Return [x, y] of the center of cell containing provided text 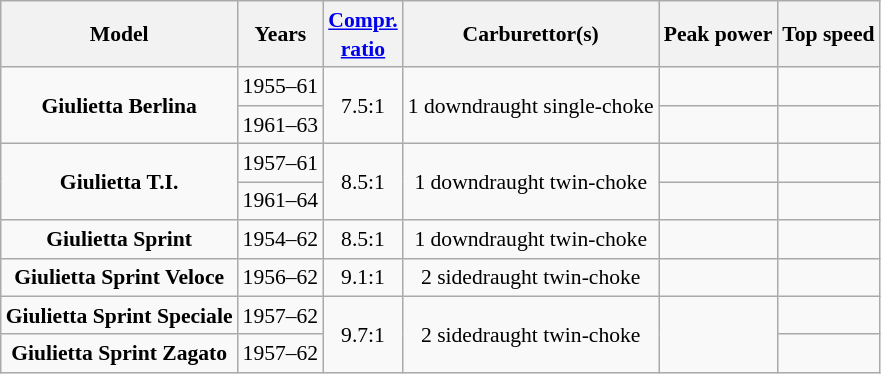
Years [281, 34]
1 downdraught single-choke [531, 105]
1961–63 [281, 125]
1957–61 [281, 163]
Giulietta Sprint Veloce [120, 277]
9.1:1 [363, 277]
Carburettor(s) [531, 34]
Compr.ratio [363, 34]
1954–62 [281, 239]
Giulietta Sprint Speciale [120, 316]
1955–61 [281, 86]
Giulietta Sprint [120, 239]
Peak power [718, 34]
1961–64 [281, 201]
Top speed [828, 34]
Giulietta Sprint Zagato [120, 354]
Model [120, 34]
Giulietta T.I. [120, 182]
7.5:1 [363, 105]
9.7:1 [363, 335]
Giulietta Berlina [120, 105]
1956–62 [281, 277]
